Scan for the cell matching the given text and deliver its [x, y] coordinate at center. 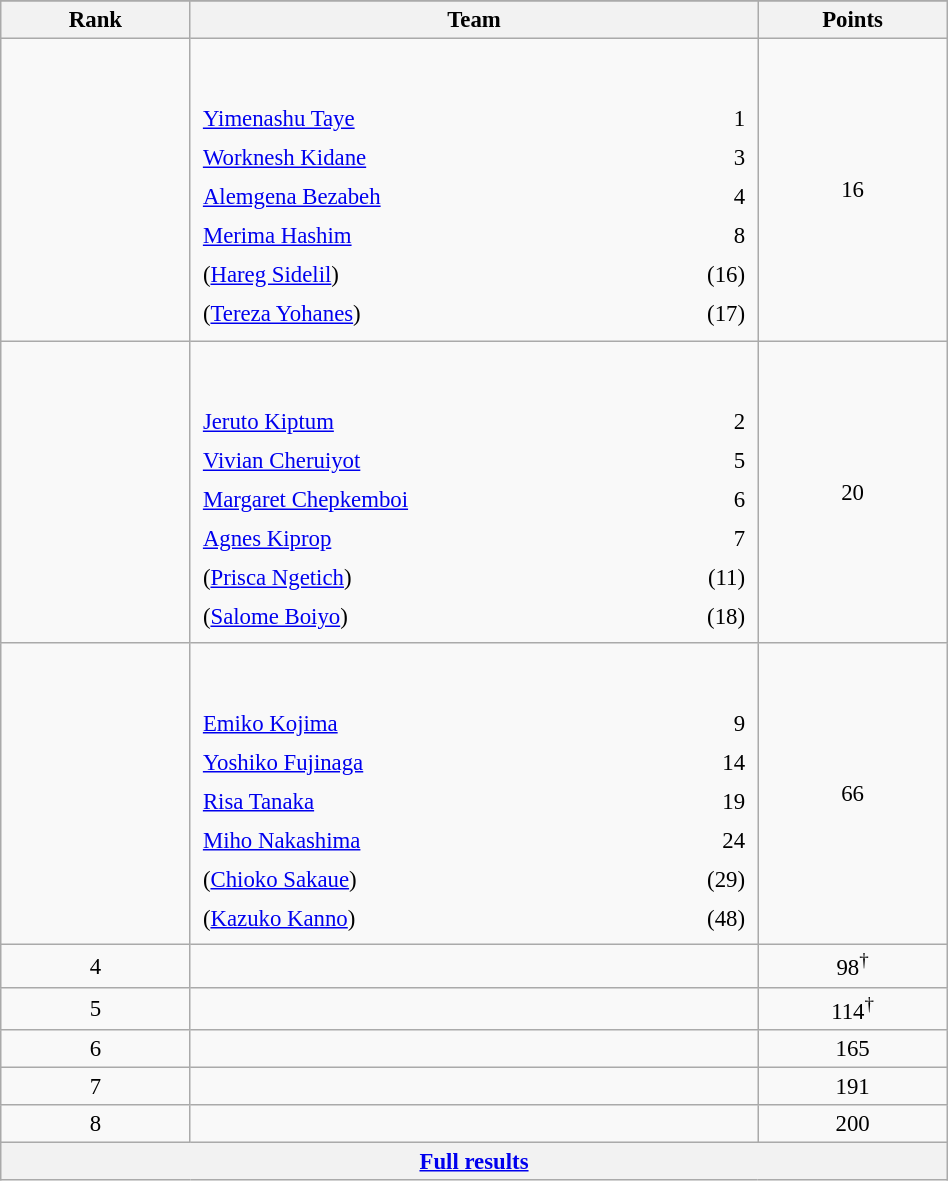
Full results [474, 1161]
Worknesh Kidane [417, 158]
(Hareg Sidelil) [417, 275]
2 [700, 421]
Risa Tanaka [412, 801]
191 [852, 1086]
165 [852, 1048]
Miho Nakashima [412, 840]
Merima Hashim [417, 236]
(Salome Boiyo) [423, 616]
3 [694, 158]
Team [474, 20]
98† [852, 966]
(16) [694, 275]
Yimenashu Taye 1 Worknesh Kidane 3 Alemgena Bezabeh 4 Merima Hashim 8 (Hareg Sidelil) (16) (Tereza Yohanes) (17) [474, 190]
(17) [694, 314]
Jeruto Kiptum [423, 421]
Agnes Kiprop [423, 538]
(Prisca Ngetich) [423, 577]
(18) [700, 616]
114† [852, 1008]
9 [690, 723]
Alemgena Bezabeh [417, 197]
(11) [700, 577]
Jeruto Kiptum 2 Vivian Cheruiyot 5 Margaret Chepkemboi 6 Agnes Kiprop 7 (Prisca Ngetich) (11) (Salome Boiyo) (18) [474, 492]
24 [690, 840]
Rank [96, 20]
(Kazuko Kanno) [412, 919]
1 [694, 119]
14 [690, 762]
Emiko Kojima 9 Yoshiko Fujinaga 14 Risa Tanaka 19 Miho Nakashima 24 (Chioko Sakaue) (29) (Kazuko Kanno) (48) [474, 794]
Vivian Cheruiyot [423, 460]
200 [852, 1124]
(Tereza Yohanes) [417, 314]
19 [690, 801]
(48) [690, 919]
Margaret Chepkemboi [423, 499]
20 [852, 492]
(Chioko Sakaue) [412, 880]
Yimenashu Taye [417, 119]
Yoshiko Fujinaga [412, 762]
66 [852, 794]
(29) [690, 880]
Emiko Kojima [412, 723]
Points [852, 20]
16 [852, 190]
